For the text-containing cell, return its midpoint in (X, Y) coordinate format. 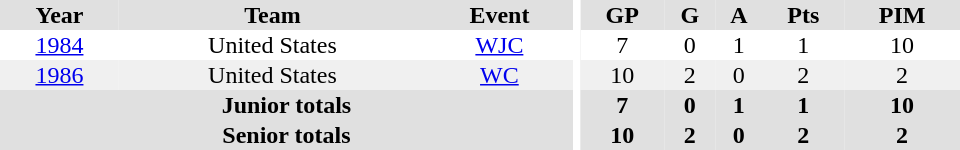
A (738, 15)
Team (272, 15)
Senior totals (286, 135)
Pts (804, 15)
GP (622, 15)
Event (500, 15)
PIM (902, 15)
1984 (60, 45)
G (690, 15)
WC (500, 75)
Year (60, 15)
Junior totals (286, 105)
1986 (60, 75)
WJC (500, 45)
